Scan for the cell matching the given text and deliver its [x, y] coordinate at center. 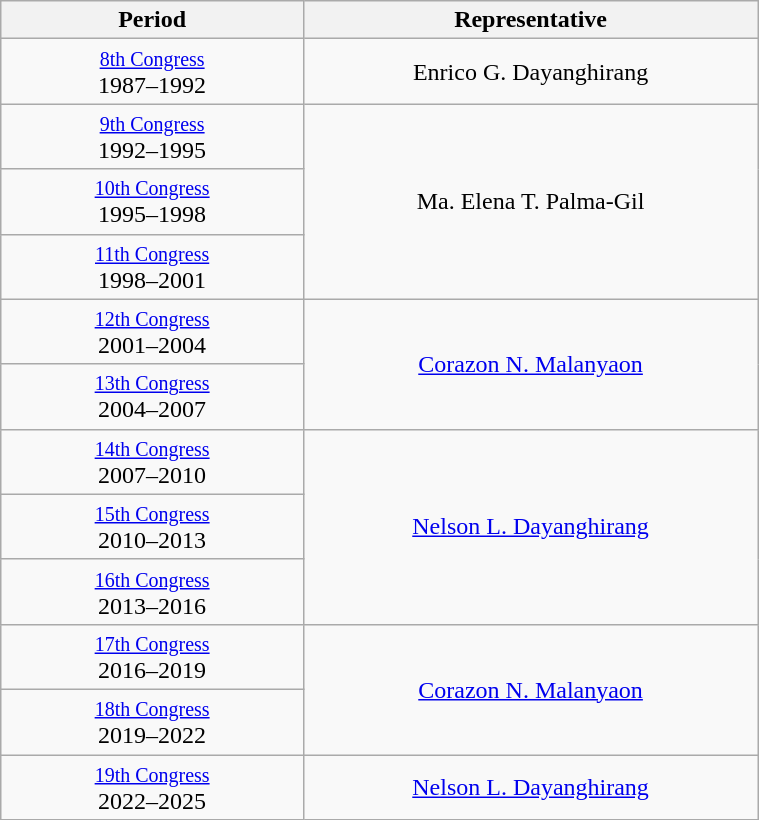
Ma. Elena T. Palma-Gil [530, 202]
Representative [530, 20]
9th Congress1992–1995 [152, 136]
17th Congress2016–2019 [152, 656]
10th Congress1995–1998 [152, 202]
12th Congress2001–2004 [152, 332]
Enrico G. Dayanghirang [530, 72]
18th Congress2019–2022 [152, 722]
14th Congress2007–2010 [152, 462]
16th Congress2013–2016 [152, 592]
Period [152, 20]
11th Congress1998–2001 [152, 266]
8th Congress1987–1992 [152, 72]
13th Congress2004–2007 [152, 396]
19th Congress2022–2025 [152, 786]
15th Congress2010–2013 [152, 526]
